Determine the (X, Y) coordinate at the center of the cell enclosing the given text.  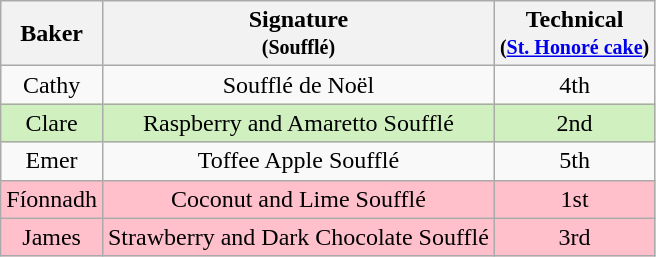
1st (574, 199)
Cathy (52, 85)
Emer (52, 161)
4th (574, 85)
Clare (52, 123)
Toffee Apple Soufflé (298, 161)
Technical(St. Honoré cake) (574, 34)
Soufflé de Noël (298, 85)
5th (574, 161)
2nd (574, 123)
Baker (52, 34)
Signature(Soufflé) (298, 34)
Fíonnadh (52, 199)
3rd (574, 237)
James (52, 237)
Strawberry and Dark Chocolate Soufflé (298, 237)
Coconut and Lime Soufflé (298, 199)
Raspberry and Amaretto Soufflé (298, 123)
